Search for the cell housing the specified text and yield its (x, y) center coordinate. 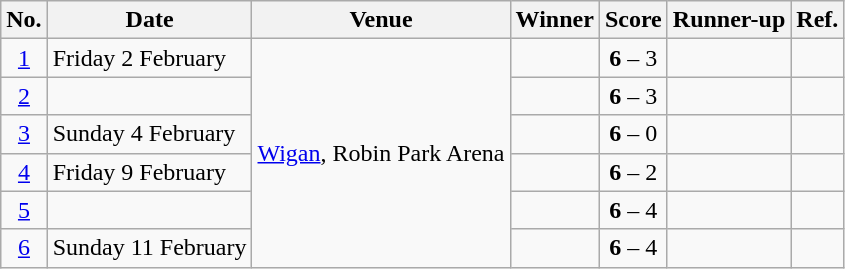
Date (150, 20)
6 – 2 (633, 172)
Winner (554, 20)
Runner-up (729, 20)
Wigan, Robin Park Arena (381, 153)
4 (24, 172)
1 (24, 58)
2 (24, 96)
No. (24, 20)
5 (24, 210)
6 (24, 248)
6 – 0 (633, 134)
Score (633, 20)
3 (24, 134)
Sunday 11 February (150, 248)
Friday 9 February (150, 172)
Venue (381, 20)
Ref. (818, 20)
Sunday 4 February (150, 134)
Friday 2 February (150, 58)
